Return [X, Y] of the center of cell containing provided text 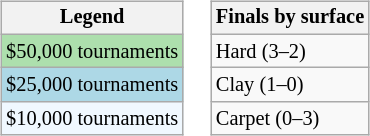
$25,000 tournaments [92, 85]
Hard (3–2) [290, 51]
Carpet (0–3) [290, 119]
$50,000 tournaments [92, 51]
Clay (1–0) [290, 85]
Legend [92, 18]
Finals by surface [290, 18]
$10,000 tournaments [92, 119]
